Find where the given text appears and provide that cell's center as (x, y) coordinate. 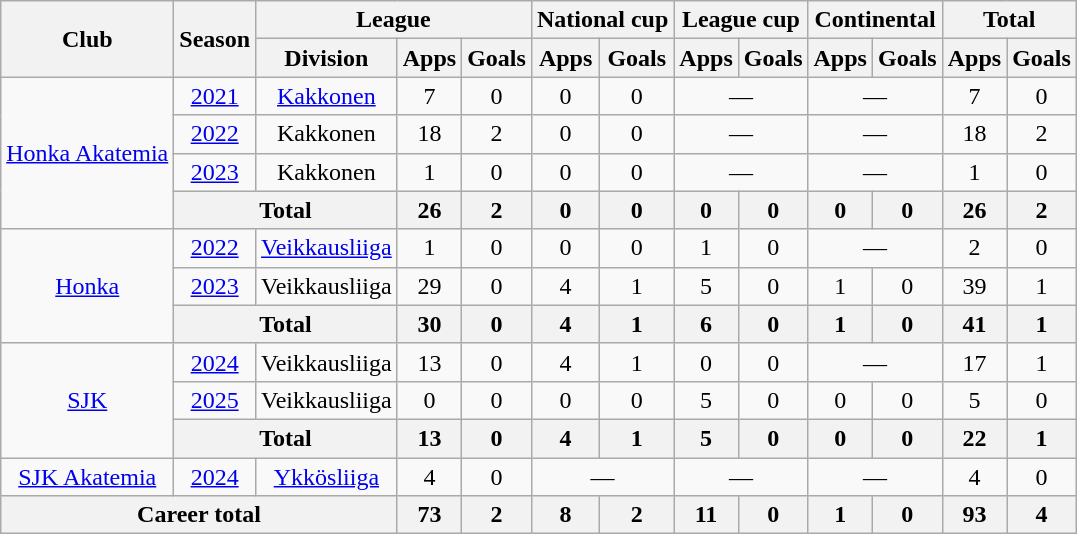
SJK (88, 400)
Continental (875, 20)
22 (974, 438)
73 (429, 515)
8 (565, 515)
Honka (88, 286)
39 (974, 286)
2021 (215, 96)
41 (974, 324)
Season (215, 39)
Honka Akatemia (88, 153)
6 (706, 324)
League (394, 20)
11 (706, 515)
93 (974, 515)
SJK Akatemia (88, 477)
2025 (215, 400)
17 (974, 362)
Ykkösliiga (327, 477)
Career total (199, 515)
Division (327, 58)
National cup (602, 20)
League cup (741, 20)
Club (88, 39)
29 (429, 286)
30 (429, 324)
